Return [X, Y] of the center of cell containing provided text 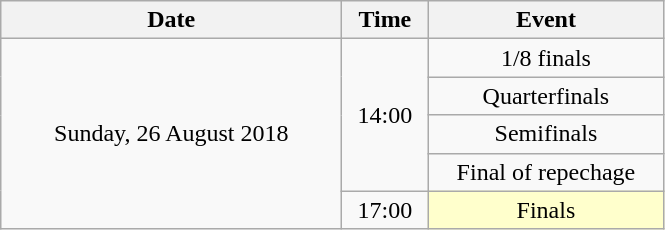
Final of repechage [546, 172]
Date [172, 20]
1/8 finals [546, 58]
14:00 [385, 115]
Time [385, 20]
Event [546, 20]
Finals [546, 210]
17:00 [385, 210]
Semifinals [546, 134]
Quarterfinals [546, 96]
Sunday, 26 August 2018 [172, 134]
